Extract the [x, y] coordinate from the center of the cell holding the provided text.  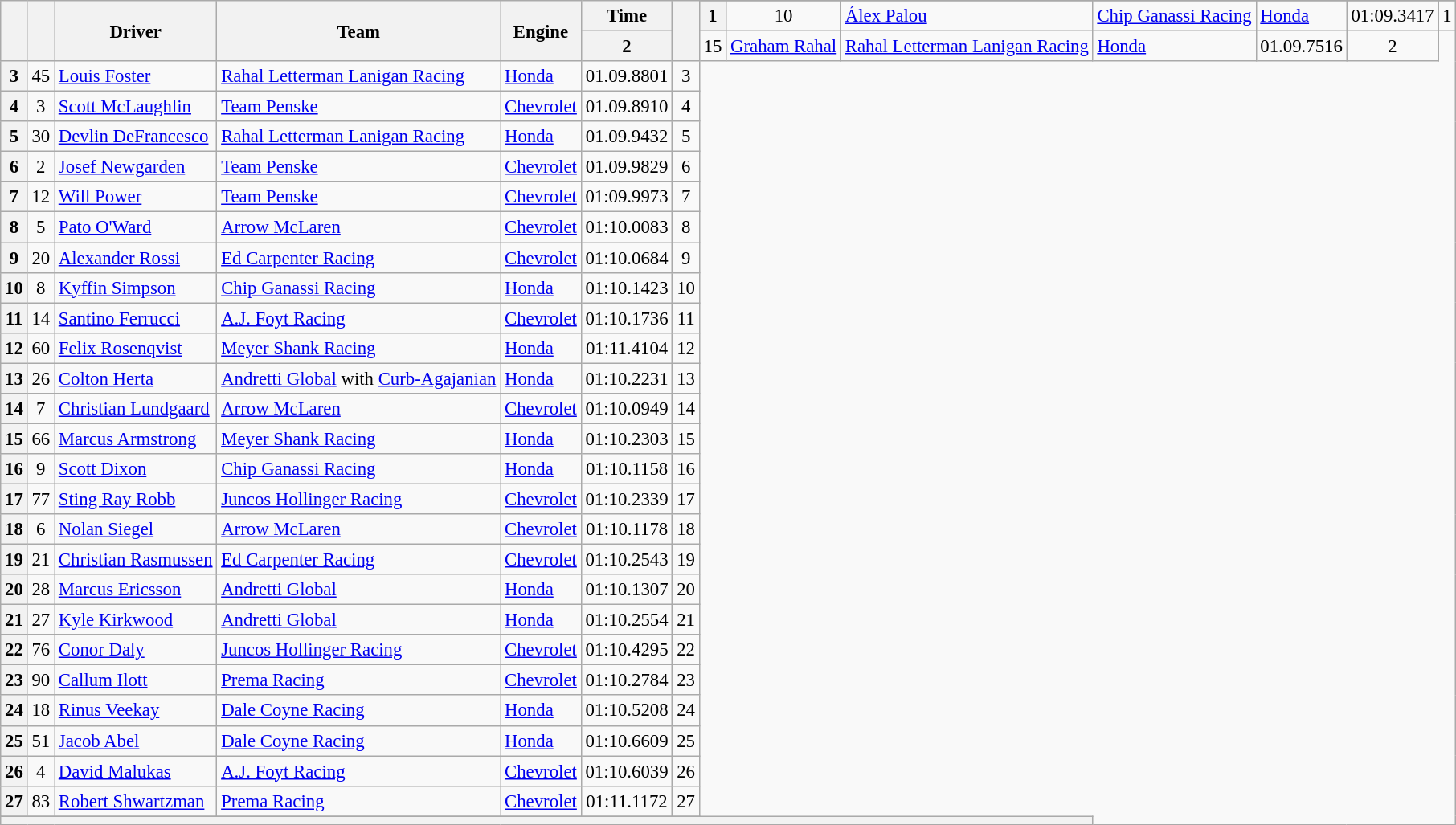
Álex Palou [967, 16]
Nolan Siegel [136, 529]
Will Power [136, 197]
Felix Rosenqvist [136, 348]
Kyffin Simpson [136, 288]
77 [40, 499]
01:10.4295 [627, 650]
Sting Ray Robb [136, 499]
01:10.6039 [627, 771]
01:10.1736 [627, 318]
01:10.1178 [627, 529]
01:10.1158 [627, 469]
01:10.2543 [627, 560]
Callum Ilott [136, 680]
Scott McLaughlin [136, 107]
Louis Foster [136, 76]
Kyle Kirkwood [136, 620]
01:10.2231 [627, 378]
01:10.5208 [627, 711]
Robert Shwartzman [136, 801]
01:10.2339 [627, 499]
01:11.4104 [627, 348]
Conor Daly [136, 650]
David Malukas [136, 771]
01:11.1172 [627, 801]
01.09.8801 [627, 76]
Alexander Rossi [136, 258]
01:09.3417 [1393, 16]
Rinus Veekay [136, 711]
83 [40, 801]
01:10.0083 [627, 227]
01:10.2303 [627, 439]
Christian Lundgaard [136, 409]
01:10.0949 [627, 409]
Christian Rasmussen [136, 560]
90 [40, 680]
Driver [136, 31]
01:09.9973 [627, 197]
01:10.0684 [627, 258]
01:10.2784 [627, 680]
01:10.1423 [627, 288]
Time [627, 16]
01.09.8910 [627, 107]
Engine [541, 31]
Josef Newgarden [136, 167]
76 [40, 650]
Devlin DeFrancesco [136, 137]
Marcus Ericsson [136, 590]
01:10.1307 [627, 590]
01.09.9432 [627, 137]
45 [40, 76]
Pato O'Ward [136, 227]
Andretti Global with Curb-Agajanian [358, 378]
Graham Rahal [784, 47]
30 [40, 137]
60 [40, 348]
Scott Dixon [136, 469]
01:10.6609 [627, 741]
01.09.9829 [627, 167]
66 [40, 439]
28 [40, 590]
Jacob Abel [136, 741]
Colton Herta [136, 378]
Marcus Armstrong [136, 439]
01:10.2554 [627, 620]
01.09.7516 [1302, 47]
Santino Ferrucci [136, 318]
Team [358, 31]
51 [40, 741]
